Return (x, y) of the center of cell containing provided text 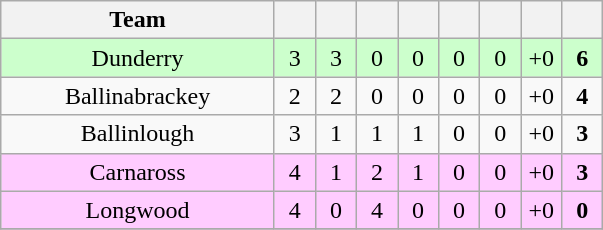
Team (138, 20)
Longwood (138, 210)
6 (582, 58)
Ballinlough (138, 134)
Carnaross (138, 172)
Dunderry (138, 58)
Ballinabrackey (138, 96)
